Pinpoint the cell where the given text exists, returning its (X, Y) midpoint coordinate. 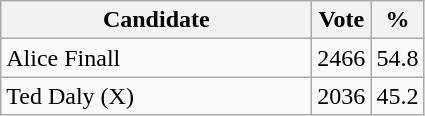
Alice Finall (156, 58)
2466 (342, 58)
% (398, 20)
45.2 (398, 96)
Ted Daly (X) (156, 96)
Candidate (156, 20)
Vote (342, 20)
54.8 (398, 58)
2036 (342, 96)
